Capture the cell that displays the provided text and extract its (X, Y) central coordinate. 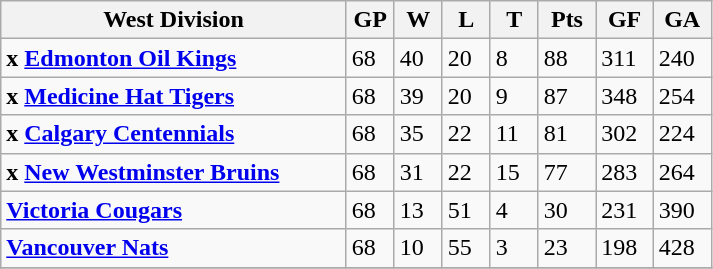
283 (625, 172)
23 (567, 248)
GA (682, 20)
15 (514, 172)
224 (682, 134)
390 (682, 210)
T (514, 20)
x Medicine Hat Tigers (174, 96)
77 (567, 172)
W (418, 20)
3 (514, 248)
x New Westminster Bruins (174, 172)
10 (418, 248)
87 (567, 96)
35 (418, 134)
231 (625, 210)
302 (625, 134)
81 (567, 134)
x Edmonton Oil Kings (174, 58)
West Division (174, 20)
L (466, 20)
GF (625, 20)
8 (514, 58)
30 (567, 210)
13 (418, 210)
Vancouver Nats (174, 248)
31 (418, 172)
198 (625, 248)
4 (514, 210)
254 (682, 96)
240 (682, 58)
9 (514, 96)
311 (625, 58)
Pts (567, 20)
39 (418, 96)
88 (567, 58)
428 (682, 248)
11 (514, 134)
GP (370, 20)
Victoria Cougars (174, 210)
x Calgary Centennials (174, 134)
51 (466, 210)
264 (682, 172)
40 (418, 58)
348 (625, 96)
55 (466, 248)
